Capture the cell that displays the provided text and extract its [X, Y] central coordinate. 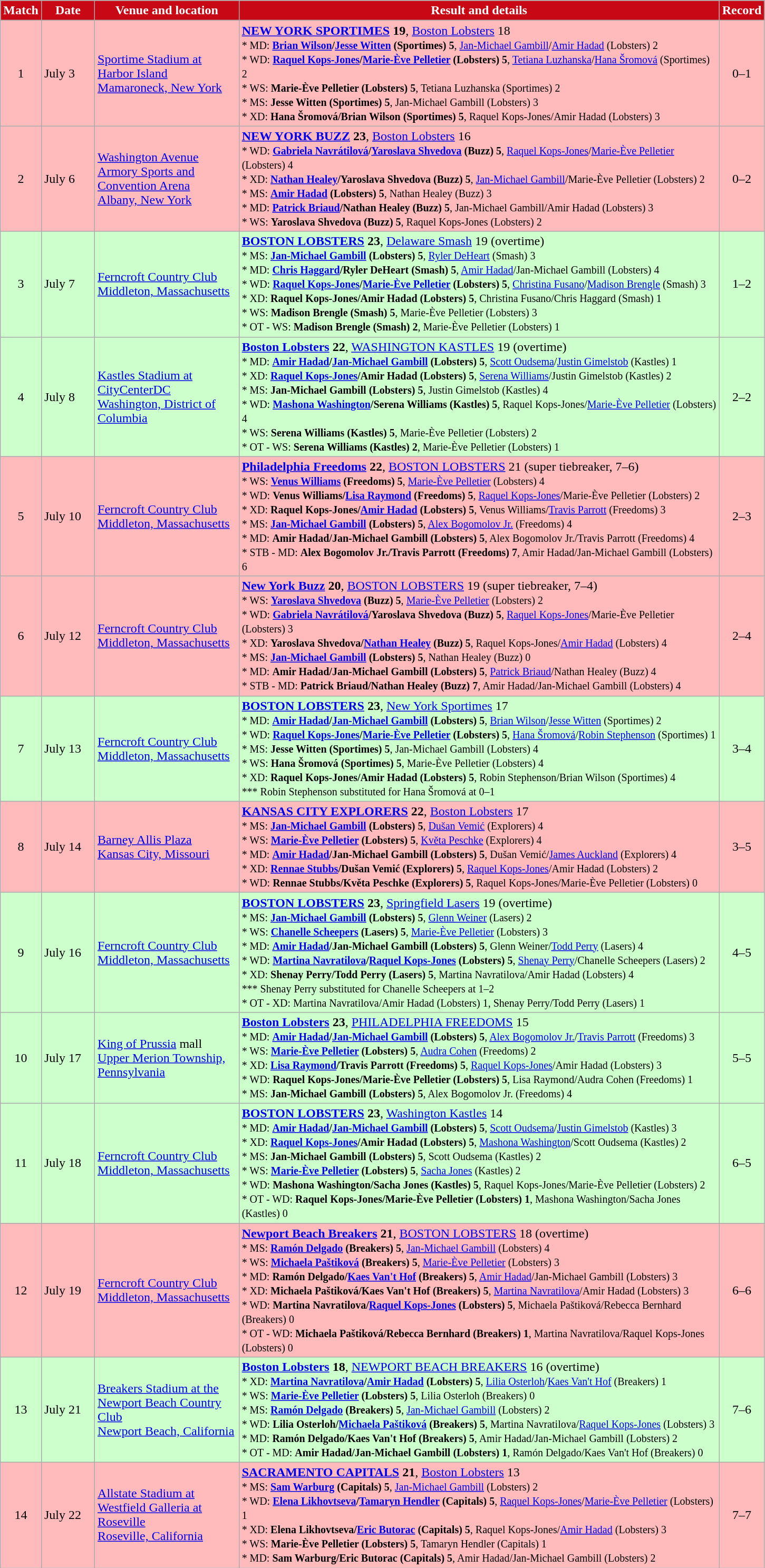
3–5 [742, 846]
Sportime Stadium at Harbor IslandMamaroneck, New York [167, 73]
2 [21, 179]
1–2 [742, 284]
5 [21, 517]
0–1 [742, 73]
July 21 [67, 1410]
4 [21, 396]
Washington Avenue Armory Sports and Convention ArenaAlbany, New York [167, 179]
Date [67, 11]
14 [21, 1515]
Breakers Stadium at the Newport Beach Country ClubNewport Beach, California [167, 1410]
9 [21, 952]
6–6 [742, 1290]
July 14 [67, 846]
Barney Allis PlazaKansas City, Missouri [167, 846]
6 [21, 636]
July 3 [67, 73]
July 10 [67, 517]
July 12 [67, 636]
July 22 [67, 1515]
0–2 [742, 179]
10 [21, 1057]
July 16 [67, 952]
2–2 [742, 396]
2–3 [742, 517]
3–4 [742, 748]
7–7 [742, 1515]
July 8 [67, 396]
7–6 [742, 1410]
3 [21, 284]
4–5 [742, 952]
Record [742, 11]
5–5 [742, 1057]
Kastles Stadium at CityCenterDCWashington, District of Columbia [167, 396]
July 18 [67, 1163]
13 [21, 1410]
July 19 [67, 1290]
July 6 [67, 179]
7 [21, 748]
July 7 [67, 284]
6–5 [742, 1163]
8 [21, 846]
12 [21, 1290]
2–4 [742, 636]
Allstate Stadium at Westfield Galleria at RosevilleRoseville, California [167, 1515]
July 17 [67, 1057]
11 [21, 1163]
July 13 [67, 748]
Match [21, 11]
Result and details [479, 11]
King of Prussia mallUpper Merion Township, Pennsylvania [167, 1057]
1 [21, 73]
Venue and location [167, 11]
